Search for the cell housing the specified text and yield its (X, Y) center coordinate. 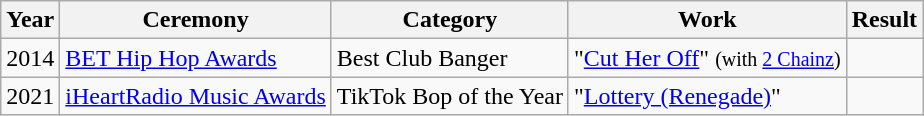
"Lottery (Renegade)" (707, 96)
2021 (30, 96)
BET Hip Hop Awards (196, 58)
Best Club Banger (450, 58)
Category (450, 20)
"Cut Her Off" (with 2 Chainz) (707, 58)
Result (884, 20)
2014 (30, 58)
Work (707, 20)
iHeartRadio Music Awards (196, 96)
TikTok Bop of the Year (450, 96)
Year (30, 20)
Ceremony (196, 20)
